Provide the [X, Y] coordinate of the cell's center where the given text is located.  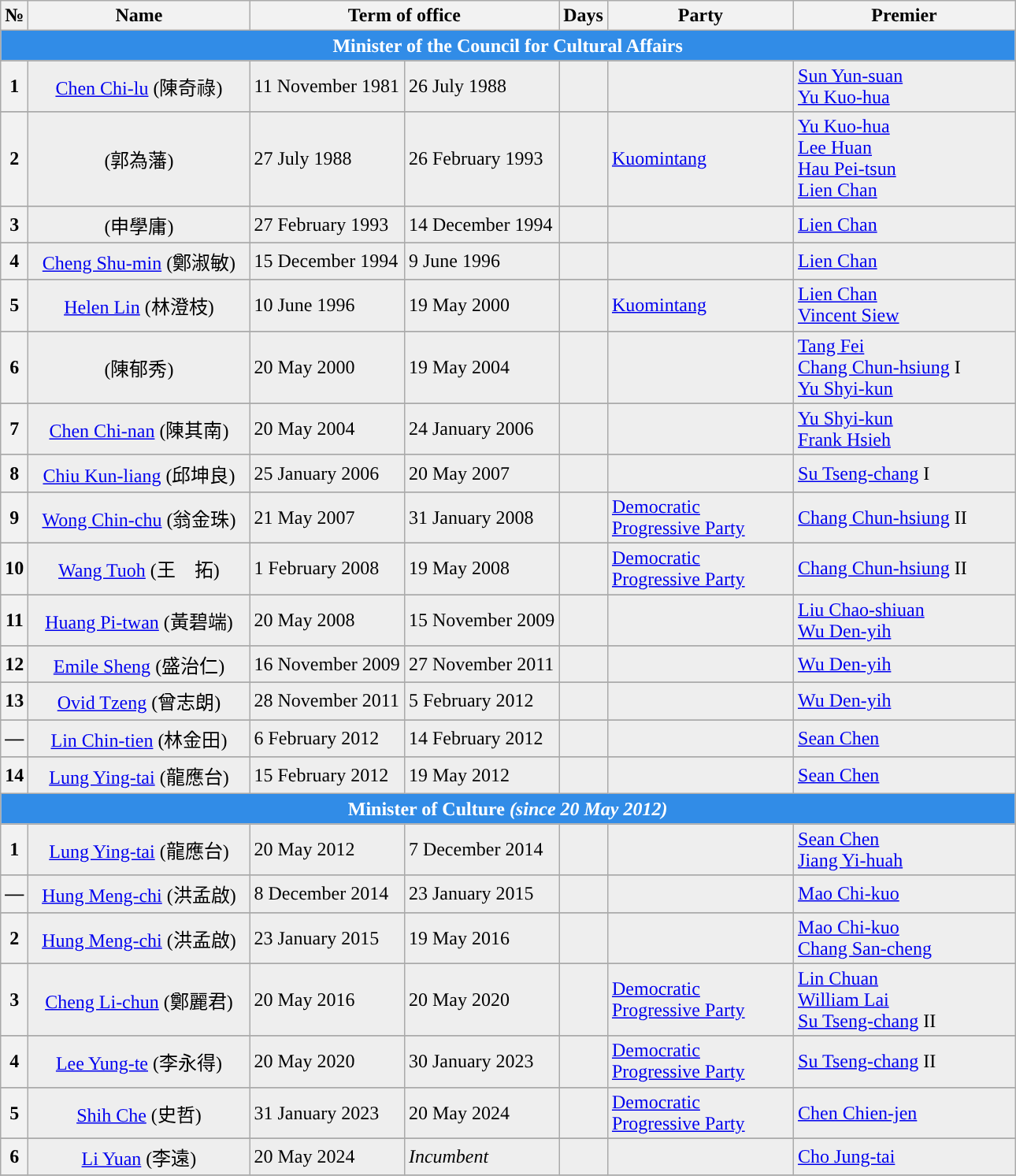
Yu Shyi-kunFrank Hsieh [904, 428]
20 May 2012 [327, 849]
Ovid Tzeng (曾志朗) [139, 701]
20 May 2008 [327, 619]
№ [14, 16]
26 July 1988 [481, 87]
Cho Jung-tai [904, 1156]
11 [14, 619]
(郭為藩) [139, 159]
20 May 2000 [327, 367]
31 January 2023 [327, 1112]
24 January 2006 [481, 428]
12 [14, 665]
Days [584, 16]
Tang FeiChang Chun-hsiung IYu Shyi-kun [904, 367]
5 February 2012 [481, 701]
(申學庸) [139, 224]
Yu Kuo-huaLee HuanHau Pei-tsunLien Chan [904, 159]
Su Tseng-chang II [904, 1062]
27 November 2011 [481, 665]
8 [14, 473]
19 May 2012 [481, 775]
30 January 2023 [481, 1062]
1 February 2008 [327, 569]
9 [14, 517]
11 November 1981 [327, 87]
19 May 2016 [481, 937]
Su Tseng-chang I [904, 473]
Shih Che (史哲) [139, 1112]
Chiu Kun-liang (邱坤良) [139, 473]
(陳郁秀) [139, 367]
27 July 1988 [327, 159]
Chen Chi-nan (陳其南) [139, 428]
Wang Tuoh (王 拓) [139, 569]
25 January 2006 [327, 473]
31 January 2008 [481, 517]
14 February 2012 [481, 739]
20 May 2007 [481, 473]
15 December 1994 [327, 262]
Term of office [405, 16]
19 May 2008 [481, 569]
28 November 2011 [327, 701]
21 May 2007 [327, 517]
9 June 1996 [481, 262]
Lin Chin-tien (林金田) [139, 739]
Chen Chi-lu (陳奇祿) [139, 87]
Emile Sheng (盛治仁) [139, 665]
Minister of Culture (since 20 May 2012) [508, 809]
Mao Chi-kuoChang San-cheng [904, 937]
14 [14, 775]
Mao Chi-kuo [904, 893]
7 [14, 428]
Chen Chien-jen [904, 1112]
Party [700, 16]
27 February 1993 [327, 224]
Sun Yun-suanYu Kuo-hua [904, 87]
6 February 2012 [327, 739]
20 May 2004 [327, 428]
10 June 1996 [327, 306]
Wong Chin-chu (翁金珠) [139, 517]
Cheng Li-chun (鄭麗君) [139, 1000]
19 May 2000 [481, 306]
Cheng Shu-min (鄭淑敏) [139, 262]
16 November 2009 [327, 665]
14 December 1994 [481, 224]
Incumbent [481, 1156]
Lin ChuanWilliam LaiSu Tseng-chang II [904, 1000]
Premier [904, 16]
Helen Lin (林澄枝) [139, 306]
Lien ChanVincent Siew [904, 306]
Huang Pi-twan (黃碧端) [139, 619]
13 [14, 701]
26 February 1993 [481, 159]
Sean ChenJiang Yi-huah [904, 849]
10 [14, 569]
15 November 2009 [481, 619]
Lee Yung-te (李永得) [139, 1062]
Name [139, 16]
Minister of the Council for Cultural Affairs [508, 46]
20 May 2016 [327, 1000]
Li Yuan (李遠) [139, 1156]
19 May 2004 [481, 367]
8 December 2014 [327, 893]
15 February 2012 [327, 775]
Liu Chao-shiuanWu Den-yih [904, 619]
7 December 2014 [481, 849]
